Determine the [X, Y] coordinate at the center of the cell enclosing the given text.  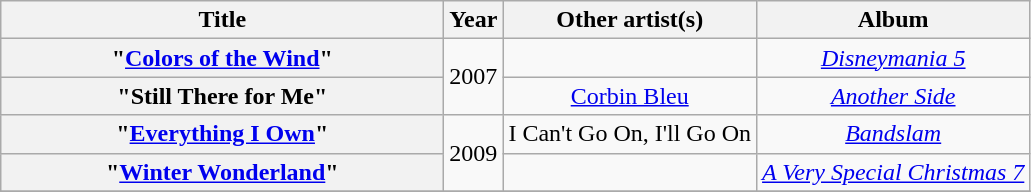
"Still There for Me" [222, 96]
Other artist(s) [630, 20]
Bandslam [894, 134]
"Colors of the Wind" [222, 58]
Another Side [894, 96]
Album [894, 20]
Corbin Bleu [630, 96]
"Everything I Own" [222, 134]
A Very Special Christmas 7 [894, 172]
"Winter Wonderland" [222, 172]
I Can't Go On, I'll Go On [630, 134]
Disneymania 5 [894, 58]
Year [474, 20]
Title [222, 20]
2009 [474, 153]
2007 [474, 77]
